Pinpoint the cell where the given text exists, returning its (X, Y) midpoint coordinate. 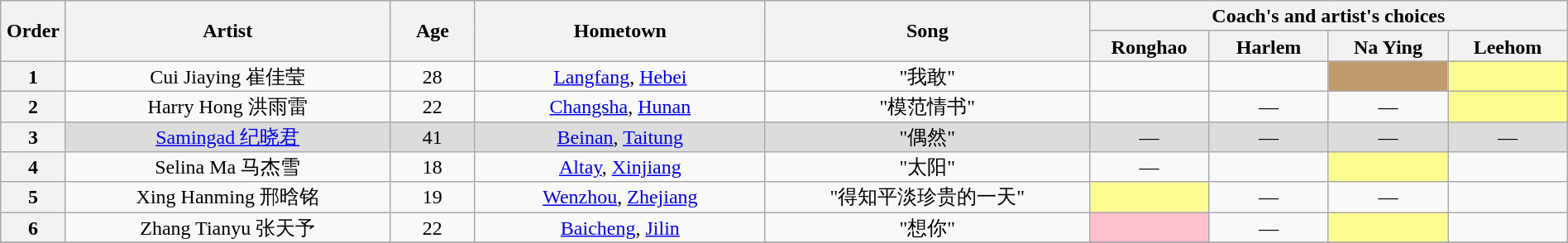
Coach's and artist's choices (1328, 17)
6 (33, 228)
Age (432, 31)
Song (927, 31)
"我敢" (927, 76)
5 (33, 197)
"得知平淡珍贵的一天" (927, 197)
Wenzhou, Zhejiang (620, 197)
"想你" (927, 228)
Altay, Xinjiang (620, 167)
Na Ying (1388, 46)
18 (432, 167)
Zhang Tianyu 张天予 (227, 228)
Samingad 纪晓君 (227, 137)
Cui Jiaying 崔佳莹 (227, 76)
4 (33, 167)
Hometown (620, 31)
Changsha, Hunan (620, 106)
Ronghao (1149, 46)
Baicheng, Jilin (620, 228)
Xing Hanming 邢晗铭 (227, 197)
Harry Hong 洪雨雷 (227, 106)
"模范情书" (927, 106)
Leehom (1508, 46)
3 (33, 137)
Harlem (1269, 46)
2 (33, 106)
1 (33, 76)
"偶然" (927, 137)
Artist (227, 31)
Order (33, 31)
19 (432, 197)
"太阳" (927, 167)
28 (432, 76)
Langfang, Hebei (620, 76)
41 (432, 137)
Selina Ma 马杰雪 (227, 167)
Beinan, Taitung (620, 137)
